Detect which cell encompasses the target text, then output its (X, Y) center coordinate. 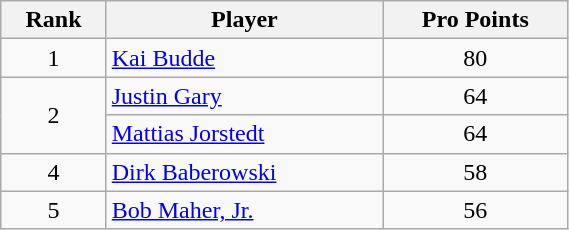
Kai Budde (244, 58)
Mattias Jorstedt (244, 134)
Rank (54, 20)
Dirk Baberowski (244, 172)
2 (54, 115)
Player (244, 20)
58 (476, 172)
1 (54, 58)
Pro Points (476, 20)
4 (54, 172)
Justin Gary (244, 96)
56 (476, 210)
80 (476, 58)
5 (54, 210)
Bob Maher, Jr. (244, 210)
